Return [X, Y] of the center of cell containing provided text 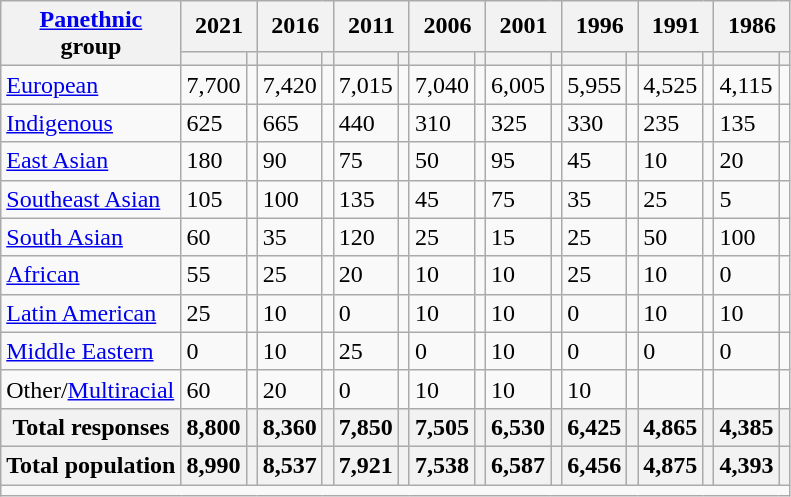
6,587 [518, 465]
South Asian [91, 237]
Total population [91, 465]
Other/Multiracial [91, 389]
2021 [219, 26]
4,865 [670, 427]
4,385 [746, 427]
African [91, 275]
Middle Eastern [91, 351]
440 [366, 123]
East Asian [91, 161]
4,115 [746, 85]
7,538 [442, 465]
8,360 [290, 427]
2006 [447, 26]
7,850 [366, 427]
7,040 [442, 85]
7,700 [214, 85]
2011 [371, 26]
120 [366, 237]
4,875 [670, 465]
5 [746, 199]
325 [518, 123]
Total responses [91, 427]
7,015 [366, 85]
310 [442, 123]
6,005 [518, 85]
Indigenous [91, 123]
625 [214, 123]
330 [594, 123]
180 [214, 161]
7,420 [290, 85]
4,525 [670, 85]
7,505 [442, 427]
Southeast Asian [91, 199]
55 [214, 275]
2001 [524, 26]
4,393 [746, 465]
8,800 [214, 427]
95 [518, 161]
Latin American [91, 313]
8,990 [214, 465]
6,425 [594, 427]
15 [518, 237]
90 [290, 161]
Panethnicgroup [91, 34]
1996 [600, 26]
6,530 [518, 427]
1991 [676, 26]
8,537 [290, 465]
665 [290, 123]
235 [670, 123]
2016 [295, 26]
7,921 [366, 465]
105 [214, 199]
6,456 [594, 465]
1986 [752, 26]
European [91, 85]
5,955 [594, 85]
